Identify which cell holds the provided text, then report its [X, Y] central coordinate. 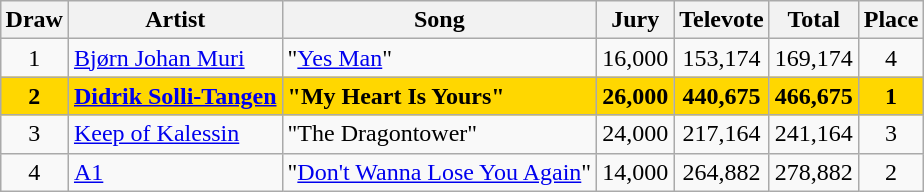
241,164 [814, 134]
Draw [34, 20]
466,675 [814, 96]
Total [814, 20]
169,174 [814, 58]
26,000 [636, 96]
Didrik Solli-Tangen [175, 96]
"The Dragontower" [440, 134]
153,174 [722, 58]
Bjørn Johan Muri [175, 58]
16,000 [636, 58]
A1 [175, 172]
Jury [636, 20]
"Yes Man" [440, 58]
Artist [175, 20]
24,000 [636, 134]
440,675 [722, 96]
"My Heart Is Yours" [440, 96]
217,164 [722, 134]
"Don't Wanna Lose You Again" [440, 172]
278,882 [814, 172]
14,000 [636, 172]
Keep of Kalessin [175, 134]
Place [891, 20]
Song [440, 20]
Televote [722, 20]
264,882 [722, 172]
